For the text-containing cell, return its midpoint in [x, y] coordinate format. 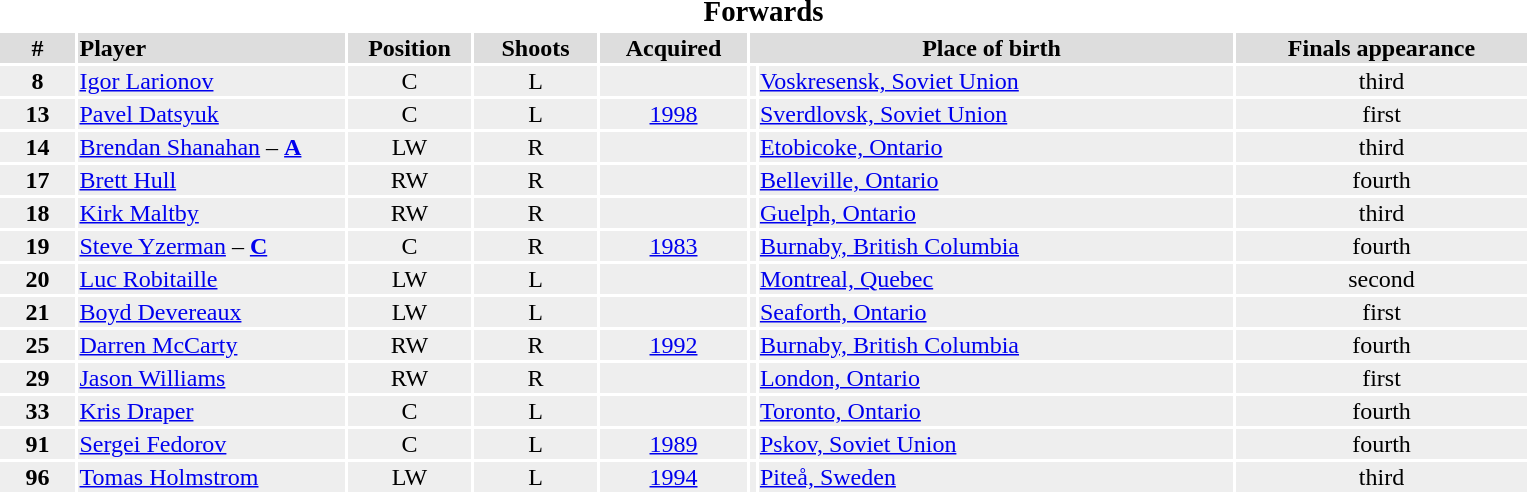
1989 [674, 444]
Pskov, Soviet Union [996, 444]
Player [212, 48]
20 [38, 279]
1994 [674, 477]
Seaforth, Ontario [996, 312]
Sergei Fedorov [212, 444]
1998 [674, 114]
Steve Yzerman – C [212, 246]
Tomas Holmstrom [212, 477]
Finals appearance [1382, 48]
Piteå, Sweden [996, 477]
second [1382, 279]
Jason Williams [212, 378]
Kirk Maltby [212, 213]
25 [38, 345]
1983 [674, 246]
33 [38, 411]
Darren McCarty [212, 345]
21 [38, 312]
Pavel Datsyuk [212, 114]
Igor Larionov [212, 81]
# [38, 48]
Brendan Shanahan – A [212, 147]
Brett Hull [212, 180]
8 [38, 81]
Acquired [674, 48]
Position [410, 48]
19 [38, 246]
17 [38, 180]
Voskresensk, Soviet Union [996, 81]
Etobicoke, Ontario [996, 147]
Place of birth [992, 48]
29 [38, 378]
Kris Draper [212, 411]
Toronto, Ontario [996, 411]
Belleville, Ontario [996, 180]
Sverdlovsk, Soviet Union [996, 114]
Boyd Devereaux [212, 312]
1992 [674, 345]
Luc Robitaille [212, 279]
18 [38, 213]
Guelph, Ontario [996, 213]
96 [38, 477]
Montreal, Quebec [996, 279]
Shoots [536, 48]
14 [38, 147]
91 [38, 444]
London, Ontario [996, 378]
13 [38, 114]
